Identify which cell holds the provided text, then report its [X, Y] central coordinate. 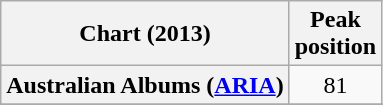
Australian Albums (ARIA) [145, 85]
Chart (2013) [145, 34]
Peakposition [335, 34]
81 [335, 85]
